Return the [X, Y] coordinate for the center point of the cell that contains the specified text.  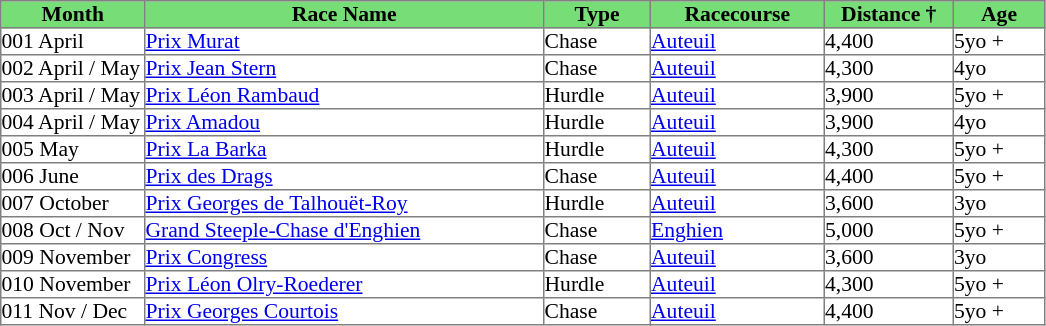
Distance † [888, 14]
Prix Léon Olry-Roederer [344, 284]
Prix Léon Rambaud [344, 96]
Prix Jean Stern [344, 68]
Age [999, 14]
5,000 [888, 230]
Type [597, 14]
007 October [73, 204]
003 April / May [73, 96]
004 April / May [73, 122]
Prix Amadou [344, 122]
Grand Steeple-Chase d'Enghien [344, 230]
002 April / May [73, 68]
Prix Murat [344, 42]
Month [73, 14]
011 Nov / Dec [73, 312]
Prix La Barka [344, 150]
Prix des Drags [344, 176]
Race Name [344, 14]
Enghien [737, 230]
Racecourse [737, 14]
010 November [73, 284]
Prix Georges de Talhouët-Roy [344, 204]
009 November [73, 258]
005 May [73, 150]
006 June [73, 176]
008 Oct / Nov [73, 230]
Prix Congress [344, 258]
001 April [73, 42]
Prix Georges Courtois [344, 312]
